Pinpoint the cell where the given text exists, returning its (x, y) midpoint coordinate. 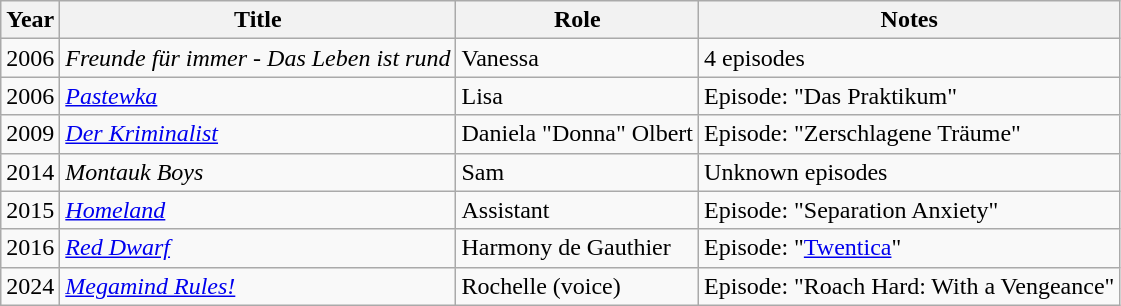
Megamind Rules! (258, 286)
2014 (30, 172)
2015 (30, 210)
Vanessa (578, 58)
Unknown episodes (910, 172)
Lisa (578, 96)
Harmony de Gauthier (578, 248)
Assistant (578, 210)
Sam (578, 172)
Freunde für immer - Das Leben ist rund (258, 58)
Notes (910, 20)
Pastewka (258, 96)
Der Kriminalist (258, 134)
Episode: "Twentica" (910, 248)
Role (578, 20)
2016 (30, 248)
2009 (30, 134)
Homeland (258, 210)
Year (30, 20)
Episode: "Separation Anxiety" (910, 210)
Daniela "Donna" Olbert (578, 134)
Episode: "Das Praktikum" (910, 96)
Episode: "Zerschlagene Träume" (910, 134)
4 episodes (910, 58)
Red Dwarf (258, 248)
Rochelle (voice) (578, 286)
Episode: "Roach Hard: With a Vengeance" (910, 286)
Title (258, 20)
Montauk Boys (258, 172)
2024 (30, 286)
